Locate the cell with the specified text and output its (X, Y) center coordinate. 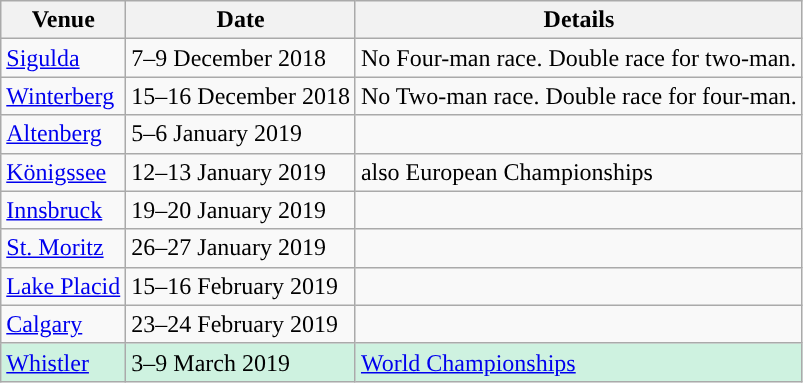
26–27 January 2019 (241, 248)
No Four-man race. Double race for two-man. (578, 58)
15–16 February 2019 (241, 286)
5–6 January 2019 (241, 134)
19–20 January 2019 (241, 210)
World Championships (578, 362)
23–24 February 2019 (241, 324)
Calgary (64, 324)
also European Championships (578, 172)
Altenberg (64, 134)
No Two-man race. Double race for four-man. (578, 96)
Lake Placid (64, 286)
Sigulda (64, 58)
Date (241, 20)
St. Moritz (64, 248)
15–16 December 2018 (241, 96)
Innsbruck (64, 210)
Winterberg (64, 96)
Königssee (64, 172)
Venue (64, 20)
12–13 January 2019 (241, 172)
Details (578, 20)
7–9 December 2018 (241, 58)
3–9 March 2019 (241, 362)
Whistler (64, 362)
